For the text-containing cell, return its midpoint in [X, Y] coordinate format. 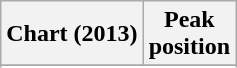
Chart (2013) [72, 34]
Peakposition [189, 34]
